Extract the (X, Y) coordinate from the center of the cell holding the provided text.  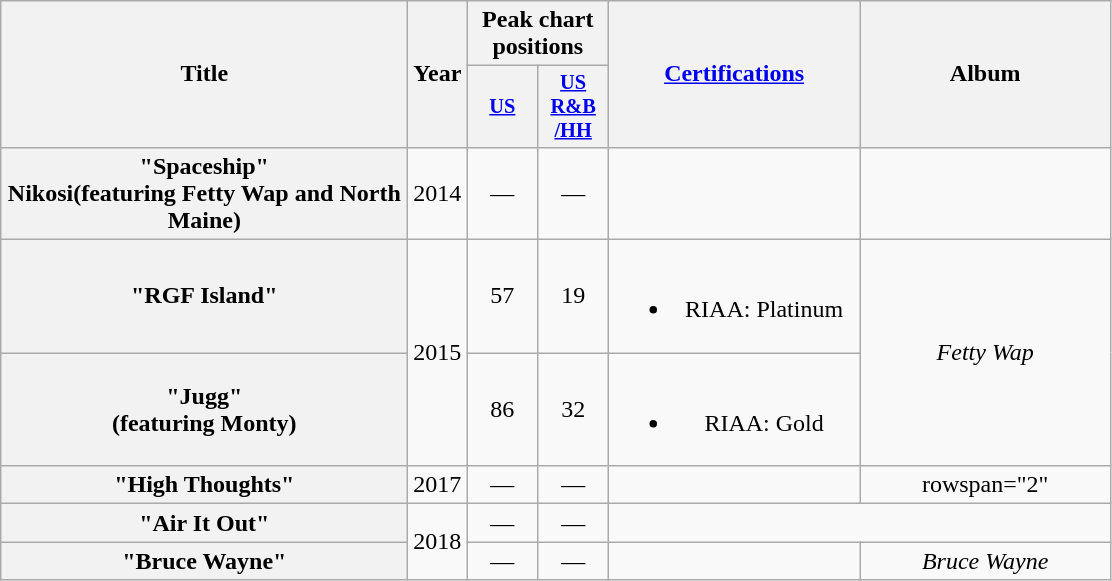
"Bruce Wayne" (204, 561)
Year (438, 74)
US (502, 107)
2015 (438, 353)
"RGF Island" (204, 296)
Peak chartpositions (538, 34)
USR&B/HH (574, 107)
2014 (438, 193)
"Spaceship"Nikosi(featuring Fetty Wap and North Maine) (204, 193)
rowspan="2" (986, 485)
2017 (438, 485)
Certifications (734, 74)
19 (574, 296)
RIAA: Gold (734, 410)
86 (502, 410)
2018 (438, 542)
Album (986, 74)
57 (502, 296)
32 (574, 410)
Fetty Wap (986, 353)
"Jugg"(featuring Monty) (204, 410)
"High Thoughts" (204, 485)
RIAA: Platinum (734, 296)
"Air It Out" (204, 523)
Bruce Wayne (986, 561)
Title (204, 74)
